Find where the given text appears and provide that cell's center as (x, y) coordinate. 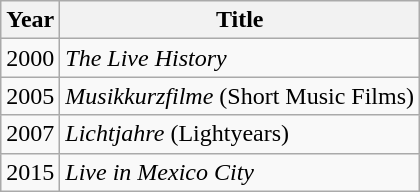
Musikkurzfilme (Short Music Films) (240, 96)
2007 (30, 134)
Year (30, 20)
The Live History (240, 58)
Live in Mexico City (240, 172)
Lichtjahre (Lightyears) (240, 134)
2000 (30, 58)
Title (240, 20)
2015 (30, 172)
2005 (30, 96)
